Search for the cell housing the specified text and yield its [x, y] center coordinate. 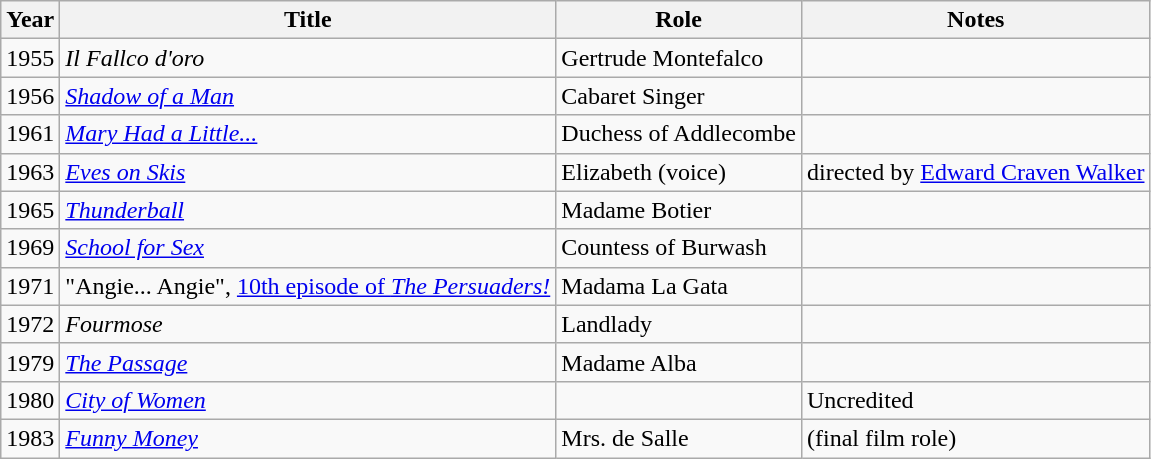
"Angie... Angie", 10th episode of The Persuaders! [308, 286]
Thunderball [308, 210]
Fourmose [308, 324]
School for Sex [308, 248]
Notes [976, 20]
Madama La Gata [679, 286]
(final film role) [976, 438]
1983 [30, 438]
The Passage [308, 362]
1969 [30, 248]
Year [30, 20]
Eves on Skis [308, 172]
Elizabeth (voice) [679, 172]
Landlady [679, 324]
1980 [30, 400]
1972 [30, 324]
Title [308, 20]
Mrs. de Salle [679, 438]
directed by Edward Craven Walker [976, 172]
1961 [30, 134]
1965 [30, 210]
1963 [30, 172]
Gertrude Montefalco [679, 58]
Madame Alba [679, 362]
1979 [30, 362]
1955 [30, 58]
City of Women [308, 400]
Shadow of a Man [308, 96]
Il Fallco d'oro [308, 58]
Mary Had a Little... [308, 134]
Countess of Burwash [679, 248]
Uncredited [976, 400]
Madame Botier [679, 210]
Funny Money [308, 438]
Duchess of Addlecombe [679, 134]
Role [679, 20]
1956 [30, 96]
1971 [30, 286]
Cabaret Singer [679, 96]
